Identify which cell holds the provided text, then report its [X, Y] central coordinate. 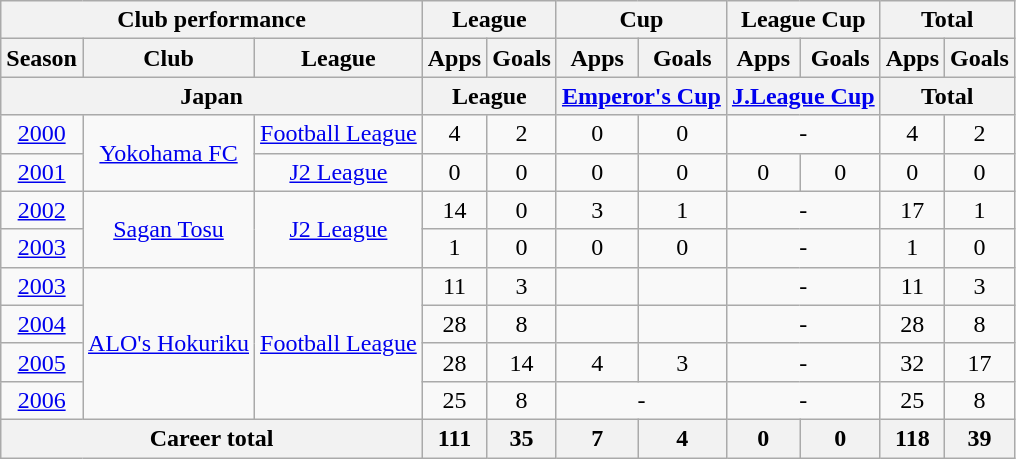
2004 [42, 324]
2001 [42, 172]
ALO's Hokuriku [168, 343]
2000 [42, 134]
Japan [212, 96]
39 [980, 438]
118 [912, 438]
Cup [641, 20]
Club performance [212, 20]
Season [42, 58]
Career total [212, 438]
Club [168, 58]
Sagan Tosu [168, 229]
Emperor's Cup [641, 96]
J.League Cup [803, 96]
2002 [42, 210]
League Cup [803, 20]
111 [454, 438]
35 [522, 438]
2006 [42, 400]
2005 [42, 362]
7 [597, 438]
Yokohama FC [168, 153]
32 [912, 362]
